Capture the cell that displays the provided text and extract its [X, Y] central coordinate. 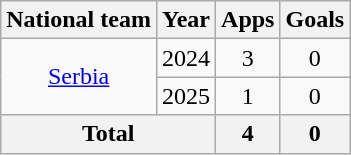
2025 [186, 96]
1 [248, 96]
Apps [248, 20]
3 [248, 58]
2024 [186, 58]
National team [79, 20]
Total [108, 134]
Year [186, 20]
Goals [315, 20]
Serbia [79, 77]
4 [248, 134]
